Locate the cell with the specified text and output its [x, y] center coordinate. 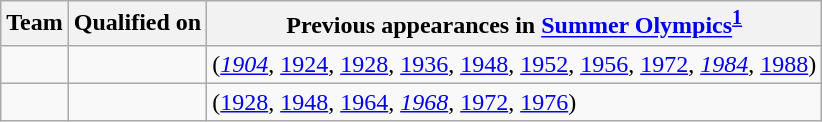
Team [35, 24]
(1904, 1924, 1928, 1936, 1948, 1952, 1956, 1972, 1984, 1988) [514, 64]
Qualified on [137, 24]
Previous appearances in Summer Olympics1 [514, 24]
(1928, 1948, 1964, 1968, 1972, 1976) [514, 102]
